Return the [X, Y] coordinate for the center point of the cell that contains the specified text.  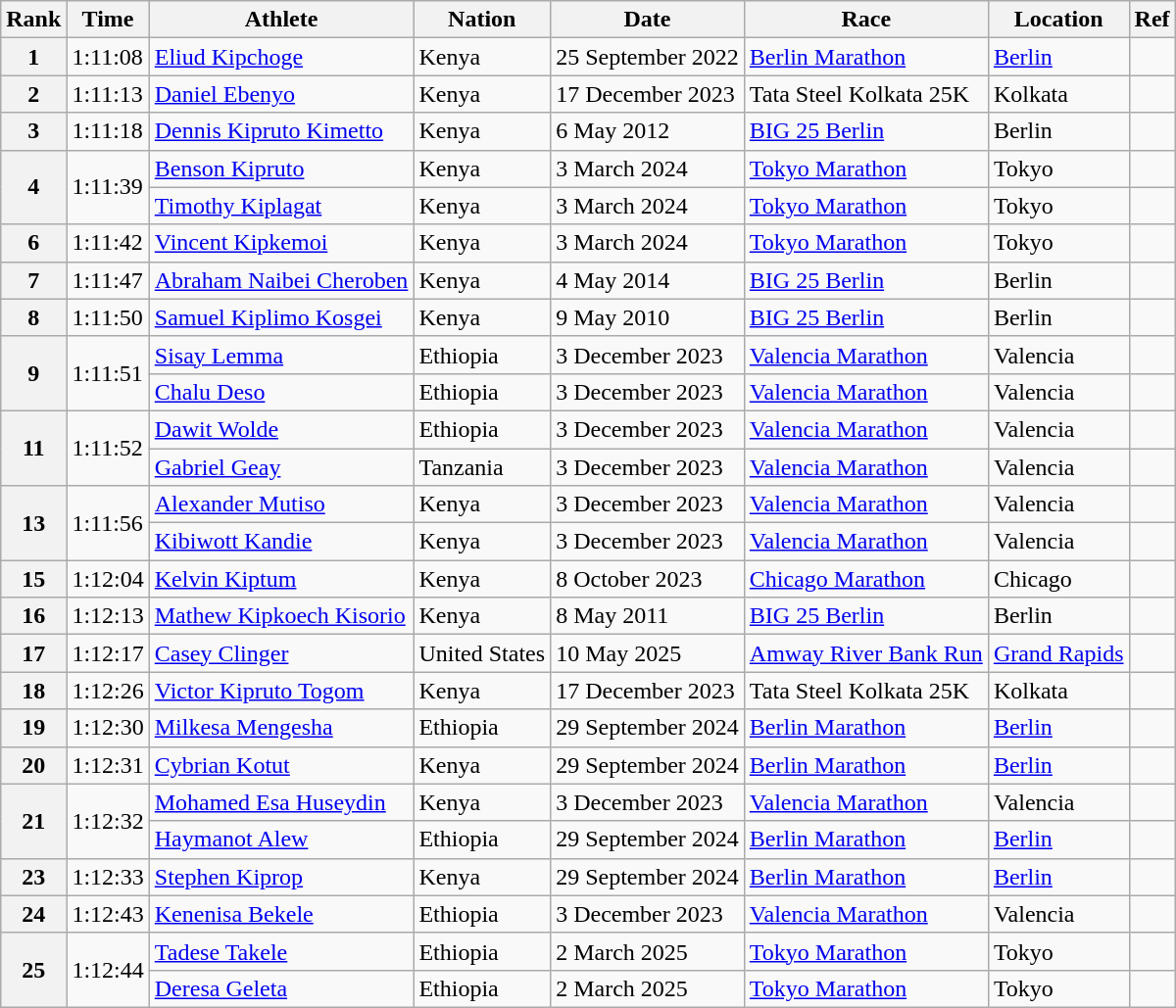
23 [33, 877]
Kelvin Kiptum [281, 579]
2 [33, 94]
Gabriel Geay [281, 467]
Race [866, 20]
Tadese Takele [281, 951]
Alexander Mutiso [281, 504]
15 [33, 579]
1:11:56 [108, 523]
6 [33, 243]
Timothy Kiplagat [281, 206]
1 [33, 57]
Mathew Kipkoech Kisorio [281, 616]
United States [482, 653]
Chicago Marathon [866, 579]
Haymanot Alew [281, 840]
Stephen Kiprop [281, 877]
Rank [33, 20]
1:12:13 [108, 616]
1:11:08 [108, 57]
8 May 2011 [648, 616]
3 [33, 131]
Location [1058, 20]
9 [33, 373]
Chicago [1058, 579]
16 [33, 616]
1:11:50 [108, 317]
6 May 2012 [648, 131]
1:12:30 [108, 728]
17 [33, 653]
Dawit Wolde [281, 429]
1:12:43 [108, 914]
Casey Clinger [281, 653]
21 [33, 821]
1:11:13 [108, 94]
Kenenisa Bekele [281, 914]
Milkesa Mengesha [281, 728]
Date [648, 20]
1:12:04 [108, 579]
1:11:52 [108, 448]
1:12:17 [108, 653]
1:12:44 [108, 970]
Daniel Ebenyo [281, 94]
Benson Kipruto [281, 168]
10 May 2025 [648, 653]
Kibiwott Kandie [281, 542]
7 [33, 280]
20 [33, 765]
25 September 2022 [648, 57]
Abraham Naibei Cheroben [281, 280]
Sisay Lemma [281, 355]
Nation [482, 20]
8 [33, 317]
Dennis Kipruto Kimetto [281, 131]
1:11:51 [108, 373]
Vincent Kipkemoi [281, 243]
1:11:47 [108, 280]
18 [33, 691]
Victor Kipruto Togom [281, 691]
Cybrian Kotut [281, 765]
Samuel Kiplimo Kosgei [281, 317]
1:11:39 [108, 187]
Ref [1152, 20]
1:12:32 [108, 821]
Grand Rapids [1058, 653]
1:11:42 [108, 243]
Chalu Deso [281, 392]
9 May 2010 [648, 317]
4 May 2014 [648, 280]
1:12:31 [108, 765]
Deresa Geleta [281, 988]
19 [33, 728]
24 [33, 914]
Time [108, 20]
Athlete [281, 20]
1:12:33 [108, 877]
1:12:26 [108, 691]
13 [33, 523]
Mohamed Esa Huseydin [281, 802]
4 [33, 187]
11 [33, 448]
Eliud Kipchoge [281, 57]
1:11:18 [108, 131]
8 October 2023 [648, 579]
25 [33, 970]
Amway River Bank Run [866, 653]
Tanzania [482, 467]
